Determine the [X, Y] coordinate at the center of the cell enclosing the given text.  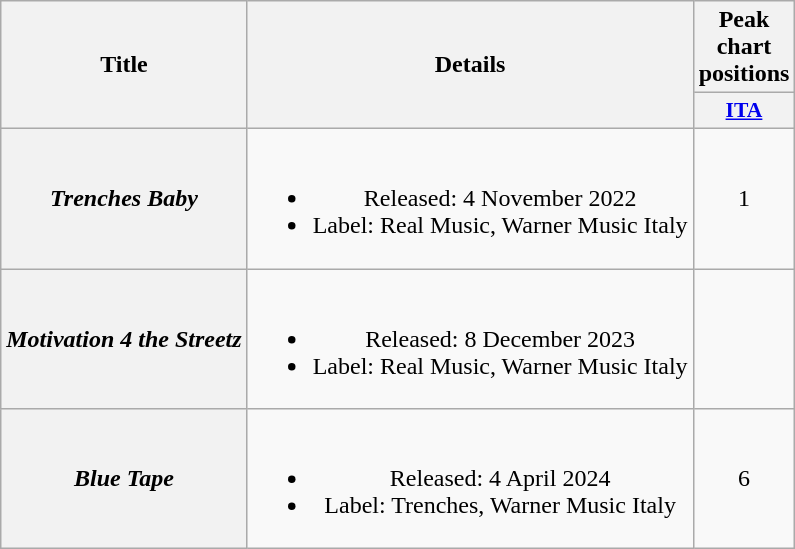
Released: 4 November 2022Label: Real Music, Warner Music Italy [470, 198]
Trenches Baby [124, 198]
Blue Tape [124, 479]
Details [470, 65]
Title [124, 65]
Peak chart positions [744, 47]
1 [744, 198]
6 [744, 479]
Released: 8 December 2023Label: Real Music, Warner Music Italy [470, 338]
Released: 4 April 2024Label: Trenches, Warner Music Italy [470, 479]
ITA [744, 111]
Motivation 4 the Streetz [124, 338]
